From the cell containing the given text, extract its center point as [x, y] coordinate. 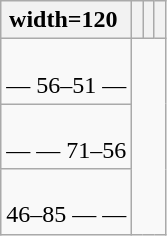
— — 71–56 [66, 136]
46–85 — — [66, 202]
width=120 [66, 20]
— 56–51 — [66, 72]
